For the text-containing cell, return its midpoint in (X, Y) coordinate format. 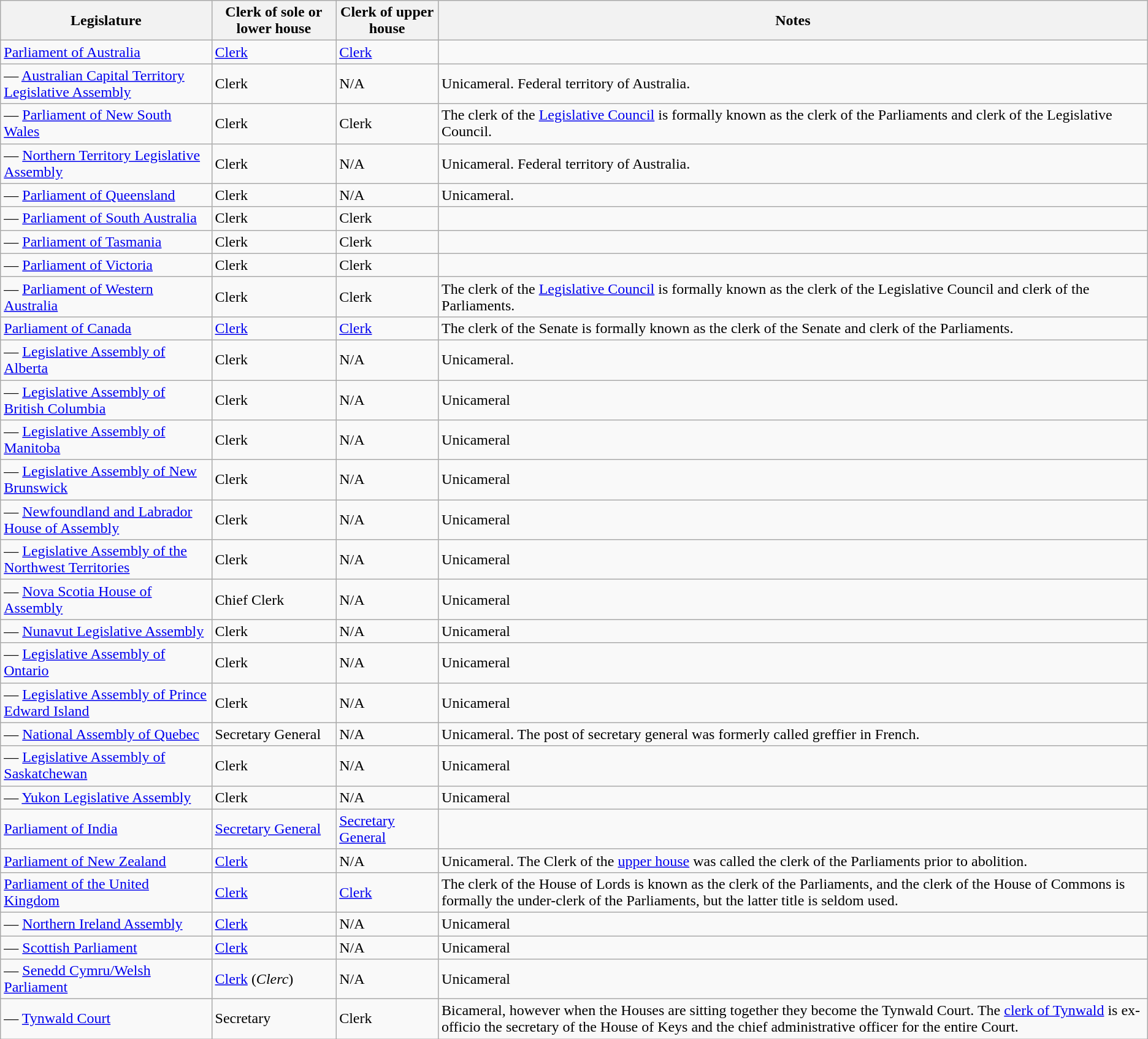
Unicameral. The Clerk of the upper house was called the clerk of the Parliaments prior to abolition. (794, 861)
— Legislative Assembly of Ontario (106, 662)
— Australian Capital Territory Legislative Assembly (106, 83)
Clerk of sole or lower house (274, 21)
— Parliament of South Australia (106, 218)
— Northern Ireland Assembly (106, 924)
— Nova Scotia House of Assembly (106, 600)
— Scottish Parliament (106, 948)
Parliament of India (106, 829)
Unicameral. The post of secretary general was formerly called greffier in French. (794, 734)
— Legislative Assembly of Saskatchewan (106, 765)
— Newfoundland and Labrador House of Assembly (106, 520)
Clerk of upper house (388, 21)
Chief Clerk (274, 600)
— Parliament of New South Wales (106, 124)
— Northern Territory Legislative Assembly (106, 163)
The clerk of the Legislative Council is formally known as the clerk of the Parliaments and clerk of the Legislative Council. (794, 124)
— Tynwald Court (106, 1019)
The clerk of the Legislative Council is formally known as the clerk of the Legislative Council and clerk of the Parliaments. (794, 297)
— Legislative Assembly of Alberta (106, 359)
Parliament of Australia (106, 52)
— Legislative Assembly of the Northwest Territories (106, 559)
— Legislative Assembly of Manitoba (106, 440)
— Parliament of Tasmania (106, 242)
Parliament of Canada (106, 328)
Legislature (106, 21)
— Parliament of Victoria (106, 265)
— Parliament of Queensland (106, 195)
— Parliament of Western Australia (106, 297)
Parliament of New Zealand (106, 861)
Parliament of the United Kingdom (106, 892)
— Senedd Cymru/Welsh Parliament (106, 979)
— Yukon Legislative Assembly (106, 797)
— Legislative Assembly of British Columbia (106, 400)
Notes (794, 21)
— Nunavut Legislative Assembly (106, 631)
Clerk (Clerc) (274, 979)
— National Assembly of Quebec (106, 734)
— Legislative Assembly of New Brunswick (106, 480)
Secretary (274, 1019)
The clerk of the Senate is formally known as the clerk of the Senate and clerk of the Parliaments. (794, 328)
— Legislative Assembly of Prince Edward Island (106, 703)
